Locate the cell with the specified text and output its (X, Y) center coordinate. 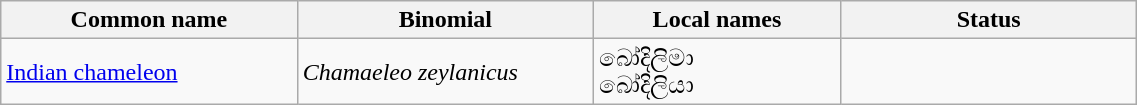
Local names (716, 20)
Indian chameleon (149, 72)
Status (988, 20)
Chamaeleo zeylanicus (445, 72)
Common name (149, 20)
බෝදිලිමා බෝදිලියා (716, 72)
Binomial (445, 20)
